Output the (X, Y) coordinate of the center of the cell containing the given text.  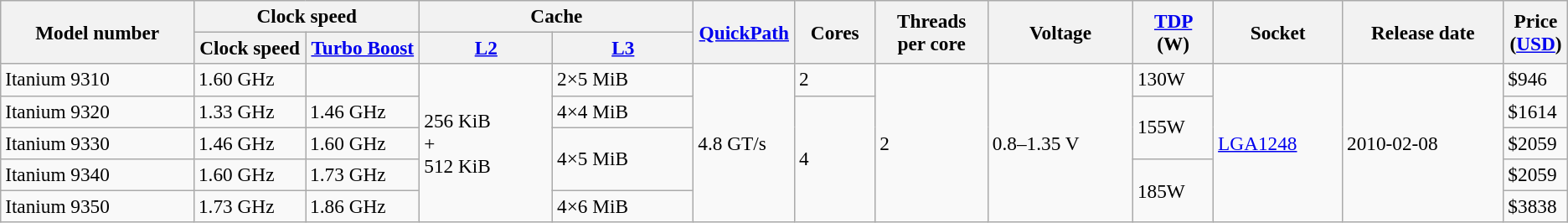
Itanium 9350 (97, 206)
1.33 GHz (250, 111)
Socket (1278, 32)
4×6 MiB (623, 206)
4.8 GT/s (744, 143)
4×4 MiB (623, 111)
1.86 GHz (363, 206)
Voltage (1060, 32)
Itanium 9320 (97, 111)
Turbo Boost (363, 48)
0.8–1.35 V (1060, 143)
Release date (1423, 32)
Itanium 9330 (97, 143)
Itanium 9340 (97, 174)
Model number (97, 32)
Cores (835, 32)
256 KiB +512 KiB (486, 143)
155W (1173, 127)
QuickPath (744, 32)
$946 (1536, 80)
Threadsper core (931, 32)
Price (USD) (1536, 32)
$3838 (1536, 206)
$1614 (1536, 111)
L3 (623, 48)
130W (1173, 80)
4 (835, 159)
L2 (486, 48)
185W (1173, 190)
2×5 MiB (623, 80)
Itanium 9310 (97, 80)
Cache (556, 16)
4×5 MiB (623, 158)
2010-02-08 (1423, 143)
TDP (W) (1173, 32)
LGA1248 (1278, 143)
